Determine the (X, Y) coordinate at the center of the cell enclosing the given text.  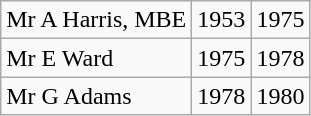
Mr A Harris, MBE (96, 20)
1980 (280, 96)
Mr E Ward (96, 58)
Mr G Adams (96, 96)
1953 (222, 20)
